Determine the (x, y) coordinate at the center of the cell enclosing the given text.  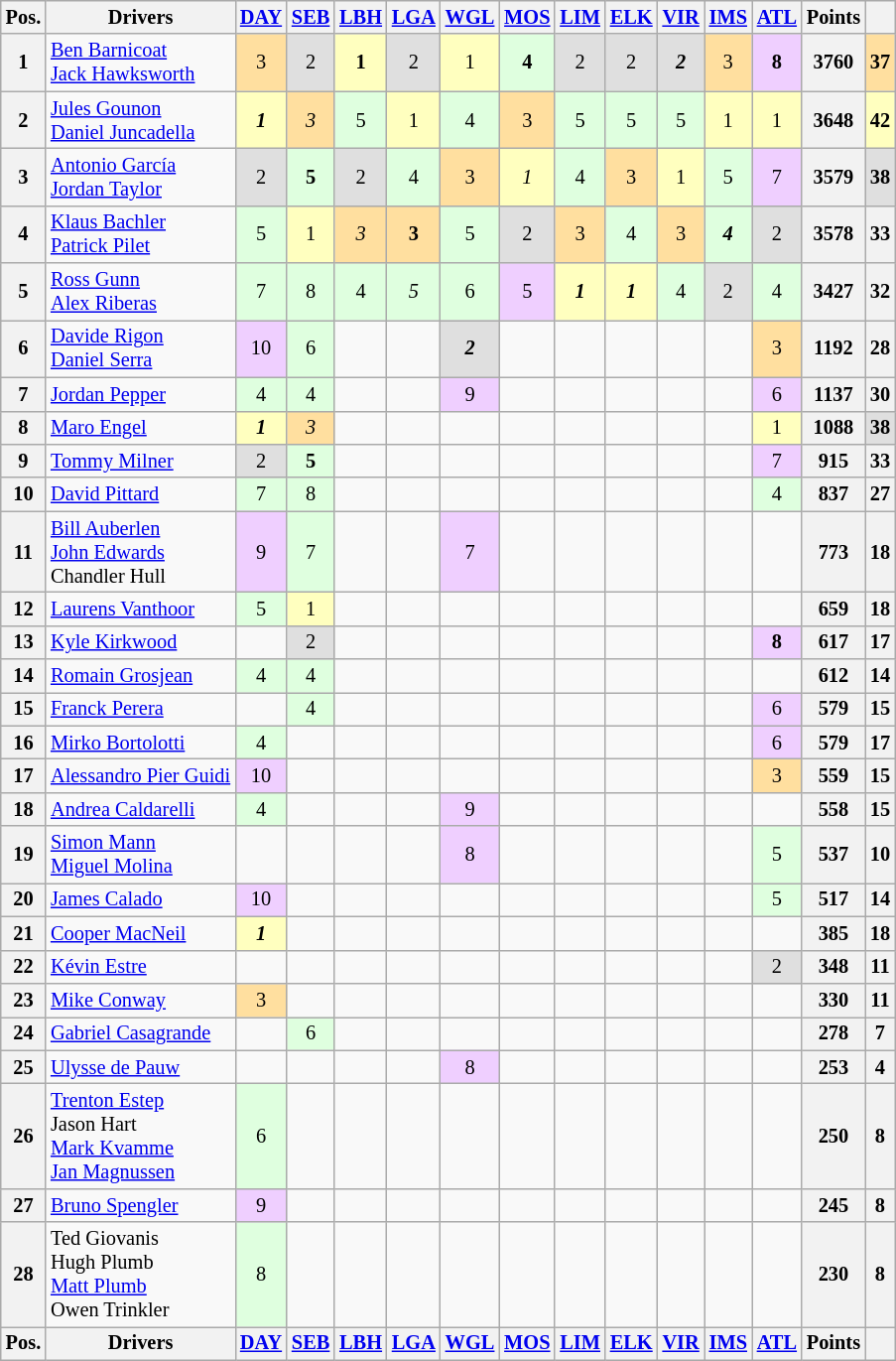
16 (24, 743)
32 (880, 292)
Antonio García Jordan Taylor (141, 177)
42 (880, 120)
22 (24, 967)
773 (833, 552)
Bruno Spengler (141, 1205)
Mike Conway (141, 1000)
617 (833, 642)
348 (833, 967)
12 (24, 609)
19 (24, 855)
253 (833, 1067)
Laurens Vanthoor (141, 609)
37 (880, 63)
Alessandro Pier Guidi (141, 775)
517 (833, 899)
1192 (833, 348)
612 (833, 676)
Kévin Estre (141, 967)
559 (833, 775)
David Pittard (141, 494)
278 (833, 1033)
330 (833, 1000)
Ulysse de Pauw (141, 1067)
Tommy Milner (141, 461)
Andrea Caldarelli (141, 809)
Gabriel Casagrande (141, 1033)
30 (880, 394)
Simon Mann Miguel Molina (141, 855)
Trenton Estep Jason Hart Mark Kvamme Jan Magnussen (141, 1136)
Maro Engel (141, 428)
Klaus Bachler Patrick Pilet (141, 234)
24 (24, 1033)
20 (24, 899)
3648 (833, 120)
Davide Rigon Daniel Serra (141, 348)
Jordan Pepper (141, 394)
1137 (833, 394)
385 (833, 933)
915 (833, 461)
837 (833, 494)
3578 (833, 234)
23 (24, 1000)
3760 (833, 63)
230 (833, 1275)
James Calado (141, 899)
21 (24, 933)
250 (833, 1136)
Romain Grosjean (141, 676)
Kyle Kirkwood (141, 642)
Bill Auberlen John Edwards Chandler Hull (141, 552)
Mirko Bortolotti (141, 743)
1088 (833, 428)
13 (24, 642)
659 (833, 609)
Jules Gounon Daniel Juncadella (141, 120)
Ross Gunn Alex Riberas (141, 292)
Ted Giovanis Hugh Plumb Matt Plumb Owen Trinkler (141, 1275)
3427 (833, 292)
Franck Perera (141, 709)
3579 (833, 177)
26 (24, 1136)
Ben Barnicoat Jack Hawksworth (141, 63)
537 (833, 855)
25 (24, 1067)
Cooper MacNeil (141, 933)
245 (833, 1205)
558 (833, 809)
